Provide the (X, Y) coordinate of the cell's center where the given text is located.  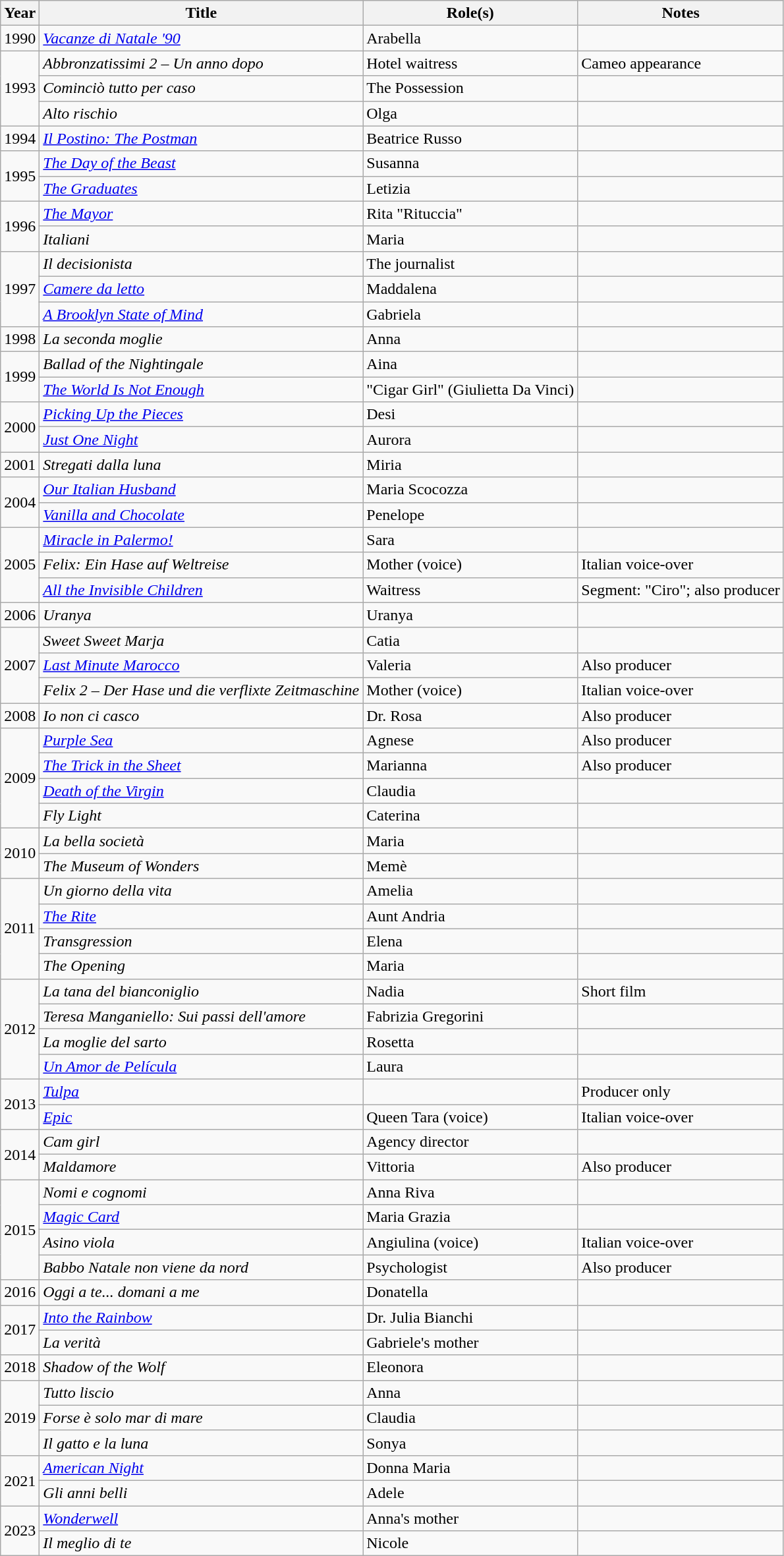
Aina (470, 364)
Valeria (470, 665)
2023 (20, 1530)
Oggi a te... domani a me (202, 1292)
The Opening (202, 966)
Cameo appearance (681, 63)
The Day of the Beast (202, 163)
Italiani (202, 239)
Teresa Manganiello: Sui passi dell'amore (202, 1016)
Fly Light (202, 816)
Vacanze di Natale '90 (202, 38)
1997 (20, 289)
Memè (470, 866)
The Museum of Wonders (202, 866)
Stregati dalla luna (202, 465)
Elena (470, 941)
Sonya (470, 1443)
Ballad of the Nightingale (202, 364)
Fabrizia Gregorini (470, 1016)
2019 (20, 1418)
La tana del bianconiglio (202, 991)
Maria Grazia (470, 1217)
The Mayor (202, 214)
Aurora (470, 440)
2014 (20, 1155)
Notes (681, 13)
2012 (20, 1029)
Il meglio di te (202, 1543)
The journalist (470, 264)
Olga (470, 113)
Miria (470, 465)
Segment: "Ciro"; also producer (681, 590)
Catia (470, 640)
Sweet Sweet Marja (202, 640)
2009 (20, 778)
Penelope (470, 515)
The Graduates (202, 188)
La seconda moglie (202, 339)
Donna Maria (470, 1468)
2000 (20, 427)
2013 (20, 1104)
"Cigar Girl" (Giulietta Da Vinci) (470, 389)
Caterina (470, 816)
Sara (470, 540)
Aunt Andria (470, 916)
2017 (20, 1330)
Transgression (202, 941)
Year (20, 13)
Anna's mother (470, 1518)
Into the Rainbow (202, 1317)
Io non ci casco (202, 715)
Marianna (470, 766)
Nicole (470, 1543)
Il gatto e la luna (202, 1443)
The Possession (470, 88)
Shadow of the Wolf (202, 1368)
Susanna (470, 163)
Wonderwell (202, 1518)
Eleonora (470, 1368)
Camere da letto (202, 289)
Angiulina (voice) (470, 1242)
Felix 2 – Der Hase und die verflixte Zeitmaschine (202, 690)
Felix: Ein Hase auf Weltreise (202, 565)
Dr. Julia Bianchi (470, 1317)
Nadia (470, 991)
A Brooklyn State of Mind (202, 314)
1990 (20, 38)
Cam girl (202, 1142)
La verità (202, 1342)
Arabella (470, 38)
2004 (20, 502)
Tulpa (202, 1091)
Alto rischio (202, 113)
All the Invisible Children (202, 590)
Hotel waitress (470, 63)
Desi (470, 415)
Waitress (470, 590)
Maldamore (202, 1167)
1998 (20, 339)
2005 (20, 565)
Gabriele's mother (470, 1342)
1999 (20, 377)
2010 (20, 853)
Just One Night (202, 440)
American Night (202, 1468)
Vittoria (470, 1167)
Queen Tara (voice) (470, 1117)
Adele (470, 1493)
The Trick in the Sheet (202, 766)
1993 (20, 88)
La bella società (202, 841)
Babbo Natale non viene da nord (202, 1267)
Magic Card (202, 1217)
Vanilla and Chocolate (202, 515)
Forse è solo mar di mare (202, 1418)
Dr. Rosa (470, 715)
Short film (681, 991)
2008 (20, 715)
Maddalena (470, 289)
Il decisionista (202, 264)
Abbronzatissimi 2 – Un anno dopo (202, 63)
Producer only (681, 1091)
The Rite (202, 916)
Role(s) (470, 13)
2016 (20, 1292)
Miracle in Palermo! (202, 540)
Agency director (470, 1142)
Title (202, 13)
Donatella (470, 1292)
Maria Scocozza (470, 490)
Rosetta (470, 1041)
Asino viola (202, 1242)
Laura (470, 1066)
Nomi e cognomi (202, 1192)
1995 (20, 176)
Picking Up the Pieces (202, 415)
Cominciò tutto per caso (202, 88)
Un Amor de Película (202, 1066)
La moglie del sarto (202, 1041)
2007 (20, 665)
Un giorno della vita (202, 891)
Rita "Rituccia" (470, 214)
2001 (20, 465)
1994 (20, 138)
2006 (20, 615)
Beatrice Russo (470, 138)
Gli anni belli (202, 1493)
Agnese (470, 741)
Epic (202, 1117)
Psychologist (470, 1267)
2021 (20, 1480)
Last Minute Marocco (202, 665)
The World Is Not Enough (202, 389)
Gabriela (470, 314)
Our Italian Husband (202, 490)
2011 (20, 929)
Il Postino: The Postman (202, 138)
2015 (20, 1230)
Anna Riva (470, 1192)
Tutto liscio (202, 1393)
Death of the Virgin (202, 791)
Amelia (470, 891)
Letizia (470, 188)
Purple Sea (202, 741)
2018 (20, 1368)
1996 (20, 226)
